Scan for the cell matching the given text and deliver its (x, y) coordinate at center. 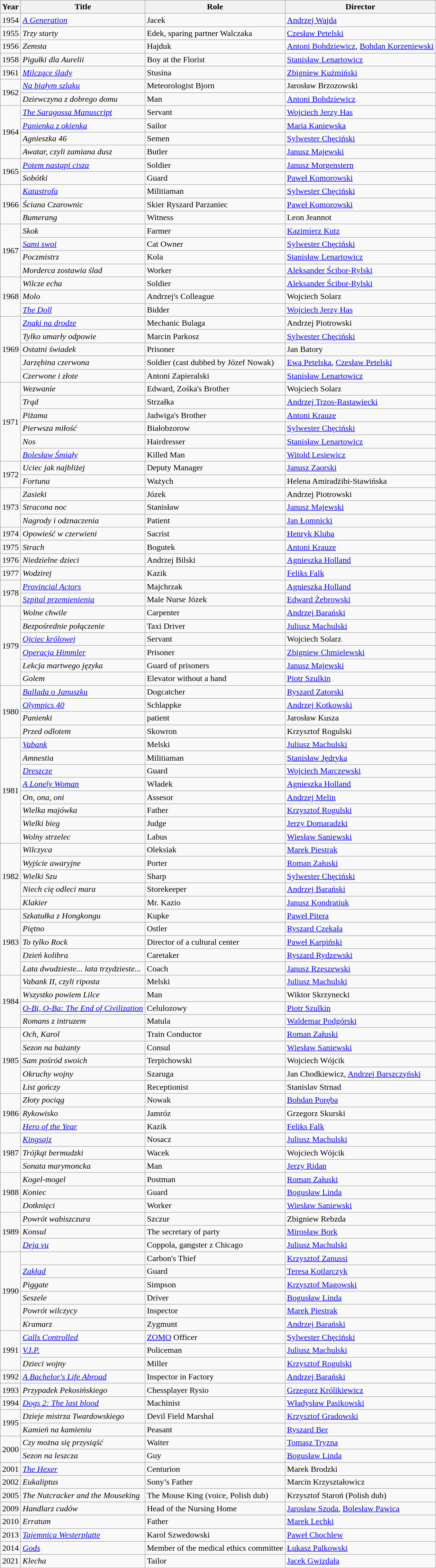
Tajemnica Westerplatte (83, 1535)
Antoni Zapieralski (215, 375)
Seszele (83, 1298)
1987 (10, 1153)
Powrót wabiszczura (83, 1218)
Vabank II, czyli riposta (83, 981)
Bidder (215, 310)
Gods (83, 1548)
Szaruga (215, 1074)
Krzysztof Staroń (Polish dub) (361, 1495)
Hairdresser (215, 442)
Marcin Parkosz (215, 336)
Jarzębina czerwona (83, 362)
Poczmistrz (83, 257)
Grzegorz Skurski (361, 1113)
Tomasz Tryzna (361, 1443)
Oleksiak (215, 850)
Year (10, 7)
Skok (83, 231)
1968 (10, 297)
2002 (10, 1482)
Czy można się przysiąść (83, 1443)
1977 (10, 573)
Sonata marymoncka (83, 1166)
Stracona noc (83, 507)
2009 (10, 1508)
Janusz Morgenstern (361, 165)
V.I.P. (83, 1350)
Ryszard Ber (361, 1430)
Sailor (215, 125)
Agnieszka 46 (83, 138)
Konsul (83, 1232)
Jamróz (215, 1113)
1976 (10, 560)
2013 (10, 1535)
Krzysztof Gradowski (361, 1416)
1969 (10, 349)
Zasieki (83, 494)
Inspector in Factory (215, 1377)
Andrzej Kotkowski (361, 705)
1995 (10, 1423)
Golem (83, 679)
Coach (215, 968)
Piżama (83, 415)
Jarosław Kusza (361, 718)
Milczące ślady (83, 73)
Bolesław Śmiały (83, 455)
Elevator without a hand (215, 679)
Zbigniew Rebzda (361, 1218)
Marek Lechki (361, 1522)
Szpital przemienienia (83, 600)
Złoty pociąg (83, 1100)
Skier Ryszard Parzaniec (215, 205)
1993 (10, 1390)
Jan Batory (361, 349)
1967 (10, 251)
Klakier (83, 903)
1989 (10, 1232)
Niech cię odleci mara (83, 889)
Tailor (215, 1561)
Kola (215, 257)
Handlarz cudów (83, 1508)
Witold Lesiewicz (361, 455)
Machinist (215, 1403)
Mirosław Bork (361, 1232)
Katastrofa (83, 191)
1979 (10, 646)
Janusz Kondratiuk (361, 903)
Ryszard Czekała (361, 929)
1973 (10, 507)
Andrzej Melin (361, 797)
The Mouse King (voice, Polish dub) (215, 1495)
Soldier (cast dubbed by Józef Nowak) (215, 362)
List gończy (83, 1087)
Nosacz (215, 1140)
Ryszard Rydzewski (361, 955)
Head of the Nursing Home (215, 1508)
Marcin Krzyształowicz (361, 1482)
Panienka z okienka (83, 125)
Ostatni świadek (83, 349)
Jacek Gwizdała (361, 1561)
A Bachelor's Life Abroad (83, 1377)
Ważych (215, 481)
Carbon's Thief (215, 1258)
Stanislav Strnad (361, 1087)
Dzieje mistrza Twardowskiego (83, 1416)
Czesław Petelski (361, 33)
Inspector (215, 1311)
Henryk Kluba (361, 534)
Leon Jeannot (361, 218)
Hero of the Year (83, 1126)
Driver (215, 1298)
Eukaliptus (83, 1482)
Farmer (215, 231)
Sacrist (215, 534)
Och, Karol (83, 1034)
1955 (10, 33)
Amnestia (83, 758)
Bohdan Poręba (361, 1100)
Uciec jak najbliżej (83, 468)
Celulozowy (215, 1008)
Jerzy Ridan (361, 1166)
2001 (10, 1469)
1986 (10, 1113)
Majchrzak (215, 587)
Jarosław Brzozowski (361, 86)
Wacek (215, 1153)
Wielki Szu (83, 876)
Lekcja martwego języka (83, 665)
1982 (10, 876)
The Doll (83, 310)
Kramarz (83, 1324)
Antoni Bohdziewicz (361, 99)
A Generation (83, 20)
Bezpośrednie połączenie (83, 626)
Andrzej's Colleague (215, 297)
Jadwiga's Brother (215, 415)
Marek Brodzki (361, 1469)
Ryszard Zatorski (361, 692)
Maria Kaniewska (361, 125)
Title (83, 7)
Consul (215, 1048)
Guard of prisoners (215, 665)
1984 (10, 1001)
1988 (10, 1192)
Edward, Zośka's Brother (215, 389)
Waiter (215, 1443)
Szczur (215, 1218)
Provincial Actors (83, 587)
ZOMO Officer (215, 1337)
Strzałka (215, 402)
1961 (10, 73)
Wszystko powiem Lilce (83, 995)
Jan Łomnicki (361, 520)
1980 (10, 712)
Jan Chodkiewicz, Andrzej Barszczyński (361, 1074)
Znaki na drodze (83, 323)
Matula (215, 1021)
Morderca zostawia ślad (83, 270)
Andrzej Wajda (361, 20)
A Lonely Woman (83, 784)
Sobótki (83, 178)
1991 (10, 1350)
Wezwanie (83, 389)
Wielki bieg (83, 824)
Nowak (215, 1100)
Romans z intruzem (83, 1021)
Piętno (83, 929)
Receptionist (215, 1087)
Labus (215, 837)
Deja vu (83, 1245)
Jerzy Domaradzki (361, 824)
O-Bi, O-Ba: The End of Civilization (83, 1008)
Andrzej Bilski (215, 560)
Pigułki dla Aurelii (83, 60)
Butler (215, 152)
Devil Field Marshal (215, 1416)
Przypadek Pekosińskiego (83, 1390)
Chessplayer Rysio (215, 1390)
1971 (10, 422)
2000 (10, 1449)
Wiktor Skrzynecki (361, 995)
Policeman (215, 1350)
Assesor (215, 797)
Nagrody i odznaczenia (83, 520)
Janusz Rzeszewski (361, 968)
Sezon na bażanty (83, 1048)
Olympics 40 (83, 705)
Pierwsza miłość (83, 428)
Kazimierz Kutz (361, 231)
Wolne chwile (83, 613)
Dzień kolibra (83, 955)
Killed Man (215, 455)
Kupke (215, 916)
Miller (215, 1363)
Centurion (215, 1469)
Director (361, 7)
Kogel-mogel (83, 1179)
Teresa Kotlarczyk (361, 1271)
Cat Owner (215, 244)
Sami swoi (83, 244)
Operacja Himmler (83, 652)
The secretary of party (215, 1232)
Dreszcze (83, 771)
Trąd (83, 402)
1978 (10, 593)
Jacek (215, 20)
Coppola, gangster z Chicago (215, 1245)
Dotknięci (83, 1205)
Bogutek (215, 547)
Ściana Czarownic (83, 205)
Calls Controlled (83, 1337)
Wielka majówka (83, 810)
Ostler (215, 929)
The Hexer (83, 1469)
Kamień na kamieniu (83, 1430)
Awatar, czyli zamiana dusz (83, 152)
Edek, sparing partner Walczaka (215, 33)
Panienki (83, 718)
Andrzej Trzos-Rastawiecki (361, 402)
Antoni Bohdziewicz, Bohdan Korzeniewski (361, 46)
Ballada o Januszku (83, 692)
Czerwone i złote (83, 375)
Terpichowski (215, 1061)
2021 (10, 1561)
Klecha (83, 1561)
Zbigniew Kuźmiński (361, 73)
Kingsajz (83, 1140)
1994 (10, 1403)
1975 (10, 547)
1954 (10, 20)
Lata dwudzieste... lata trzydzieste... (83, 968)
Piggate (83, 1285)
Stusina (215, 73)
Sam pośród swoich (83, 1061)
The Saragossa Manuscript (83, 112)
1990 (10, 1291)
The Nutcracker and the Mouseking (83, 1495)
Simpson (215, 1285)
Paweł Pitera (361, 916)
Porter (215, 863)
Edward Żebrowski (361, 600)
1992 (10, 1377)
1956 (10, 46)
Storekeeper (215, 889)
1985 (10, 1061)
Bumerang (83, 218)
1972 (10, 474)
1965 (10, 172)
Zbigniew Chmielewski (361, 652)
1958 (10, 60)
Meteorologist Bjorn (215, 86)
Władek (215, 784)
Schlappke (215, 705)
Przed odlotem (83, 731)
Koniec (83, 1192)
Jarosław Szoda, Bolesław Pawica (361, 1508)
Niedzielne dzieci (83, 560)
Karol Szwedowski (215, 1535)
Powrót wilczycy (83, 1311)
Stanisław (215, 507)
Zakład (83, 1271)
Stanisław Jędryka (361, 758)
2005 (10, 1495)
Sony’s Father (215, 1482)
Sezon na leszcza (83, 1456)
Na białym szlaku (83, 86)
Zygmunt (215, 1324)
Grzegorz Królikiewicz (361, 1390)
Janusz Zaorski (361, 468)
Wyjście awaryjne (83, 863)
Helena Amiradżibi-Stawińska (361, 481)
Dziewczyna z dobrego domu (83, 99)
On, ona, oni (83, 797)
Wilczyca (83, 850)
Male Nurse Józek (215, 600)
Director of a cultural center (215, 942)
Fortuna (83, 481)
Postman (215, 1179)
1966 (10, 205)
Dogcatcher (215, 692)
Member of the medical ethics committee (215, 1548)
Trójkąt bermudzki (83, 1153)
Dzieci wojny (83, 1363)
Rykowisko (83, 1113)
Paweł Karpiński (361, 942)
Erratum (83, 1522)
Caretaker (215, 955)
Zemsta (83, 46)
Wilcze echa (83, 283)
Semen (215, 138)
Sharp (215, 876)
Ojciec królowej (83, 639)
Opowieść w czerwieni (83, 534)
1964 (10, 132)
1974 (10, 534)
Wolny strzelec (83, 837)
Szkatułka z Hongkongu (83, 916)
Judge (215, 824)
1962 (10, 92)
Strach (83, 547)
Władysław Pasikowski (361, 1403)
Waldemar Podgórski (361, 1021)
Józek (215, 494)
Białobzorow (215, 428)
Krzysztof Zanussi (361, 1258)
Trzy starty (83, 33)
2014 (10, 1548)
Deputy Manager (215, 468)
Boy at the Florist (215, 60)
Dogs 2: The last blood (83, 1403)
Guy (215, 1456)
Łukasz Palkowski (361, 1548)
Patient (215, 520)
Wojciech Marczewski (361, 771)
Paweł Chochlew (361, 1535)
2010 (10, 1522)
Okruchy wojny (83, 1074)
Train Conductor (215, 1034)
Skowron (215, 731)
Krzysztof Magowski (361, 1285)
Ewa Petelska, Czesław Petelski (361, 362)
Mr. Kazio (215, 903)
1983 (10, 942)
Potem nastąpi cisza (83, 165)
Nos (83, 442)
Mechanic Bulaga (215, 323)
Hajduk (215, 46)
Taxi Driver (215, 626)
Witness (215, 218)
Peasant (215, 1430)
Tylko umarły odpowie (83, 336)
Molo (83, 297)
1981 (10, 790)
patient (215, 718)
Wodzirej (83, 573)
Role (215, 7)
Vabank (83, 744)
Carpenter (215, 613)
To tylko Rock (83, 942)
